Identify which cell holds the provided text, then report its (x, y) central coordinate. 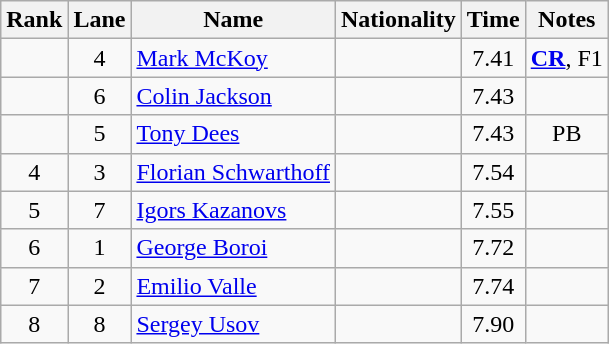
Mark McKoy (234, 58)
Notes (566, 20)
2 (100, 286)
Igors Kazanovs (234, 210)
Florian Schwarthoff (234, 172)
3 (100, 172)
Nationality (399, 20)
Sergey Usov (234, 324)
Colin Jackson (234, 96)
Time (493, 20)
Emilio Valle (234, 286)
7.41 (493, 58)
George Boroi (234, 248)
Tony Dees (234, 134)
7.55 (493, 210)
CR, F1 (566, 58)
Rank (34, 20)
Name (234, 20)
7.90 (493, 324)
1 (100, 248)
Lane (100, 20)
PB (566, 134)
7.74 (493, 286)
7.72 (493, 248)
7.54 (493, 172)
